Search for the cell housing the specified text and yield its (x, y) center coordinate. 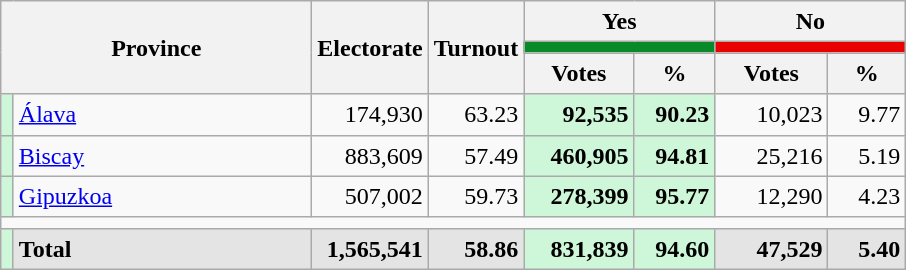
4.23 (867, 196)
10,023 (772, 114)
94.60 (674, 248)
Álava (162, 114)
460,905 (579, 156)
278,399 (579, 196)
Yes (620, 22)
Biscay (162, 156)
507,002 (370, 196)
883,609 (370, 156)
1,565,541 (370, 248)
Province (156, 48)
5.40 (867, 248)
58.86 (476, 248)
12,290 (772, 196)
63.23 (476, 114)
Total (162, 248)
174,930 (370, 114)
Electorate (370, 48)
5.19 (867, 156)
25,216 (772, 156)
92,535 (579, 114)
Turnout (476, 48)
No (810, 22)
90.23 (674, 114)
9.77 (867, 114)
95.77 (674, 196)
94.81 (674, 156)
831,839 (579, 248)
Gipuzkoa (162, 196)
57.49 (476, 156)
47,529 (772, 248)
59.73 (476, 196)
